Pinpoint the cell where the given text exists, returning its [x, y] midpoint coordinate. 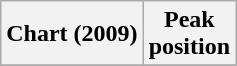
Peakposition [189, 34]
Chart (2009) [72, 34]
